Find where the given text appears and provide that cell's center as [x, y] coordinate. 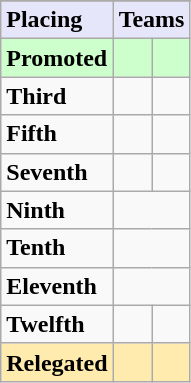
Relegated [57, 362]
Tenth [57, 248]
Third [57, 96]
Promoted [57, 58]
Placing [57, 20]
Seventh [57, 172]
Fifth [57, 134]
Teams [152, 20]
Twelfth [57, 324]
Eleventh [57, 286]
Ninth [57, 210]
